For the text-containing cell, return its midpoint in (X, Y) coordinate format. 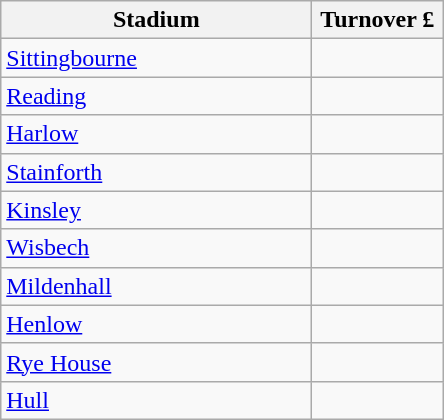
Henlow (156, 324)
Hull (156, 400)
Mildenhall (156, 286)
Reading (156, 96)
Wisbech (156, 248)
Stainforth (156, 172)
Rye House (156, 362)
Kinsley (156, 210)
Stadium (156, 20)
Harlow (156, 134)
Turnover £ (378, 20)
Sittingbourne (156, 58)
